Extract the (x, y) coordinate from the center of the cell holding the provided text.  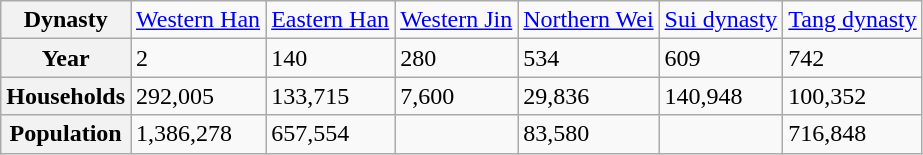
Sui dynasty (721, 20)
7,600 (456, 96)
133,715 (330, 96)
Western Jin (456, 20)
Tang dynasty (852, 20)
280 (456, 58)
140 (330, 58)
Population (66, 134)
716,848 (852, 134)
Western Han (198, 20)
140,948 (721, 96)
Eastern Han (330, 20)
742 (852, 58)
83,580 (588, 134)
100,352 (852, 96)
1,386,278 (198, 134)
657,554 (330, 134)
2 (198, 58)
29,836 (588, 96)
609 (721, 58)
Dynasty (66, 20)
Northern Wei (588, 20)
Households (66, 96)
534 (588, 58)
Year (66, 58)
292,005 (198, 96)
